Provide the [x, y] coordinate of the cell's center where the given text is located.  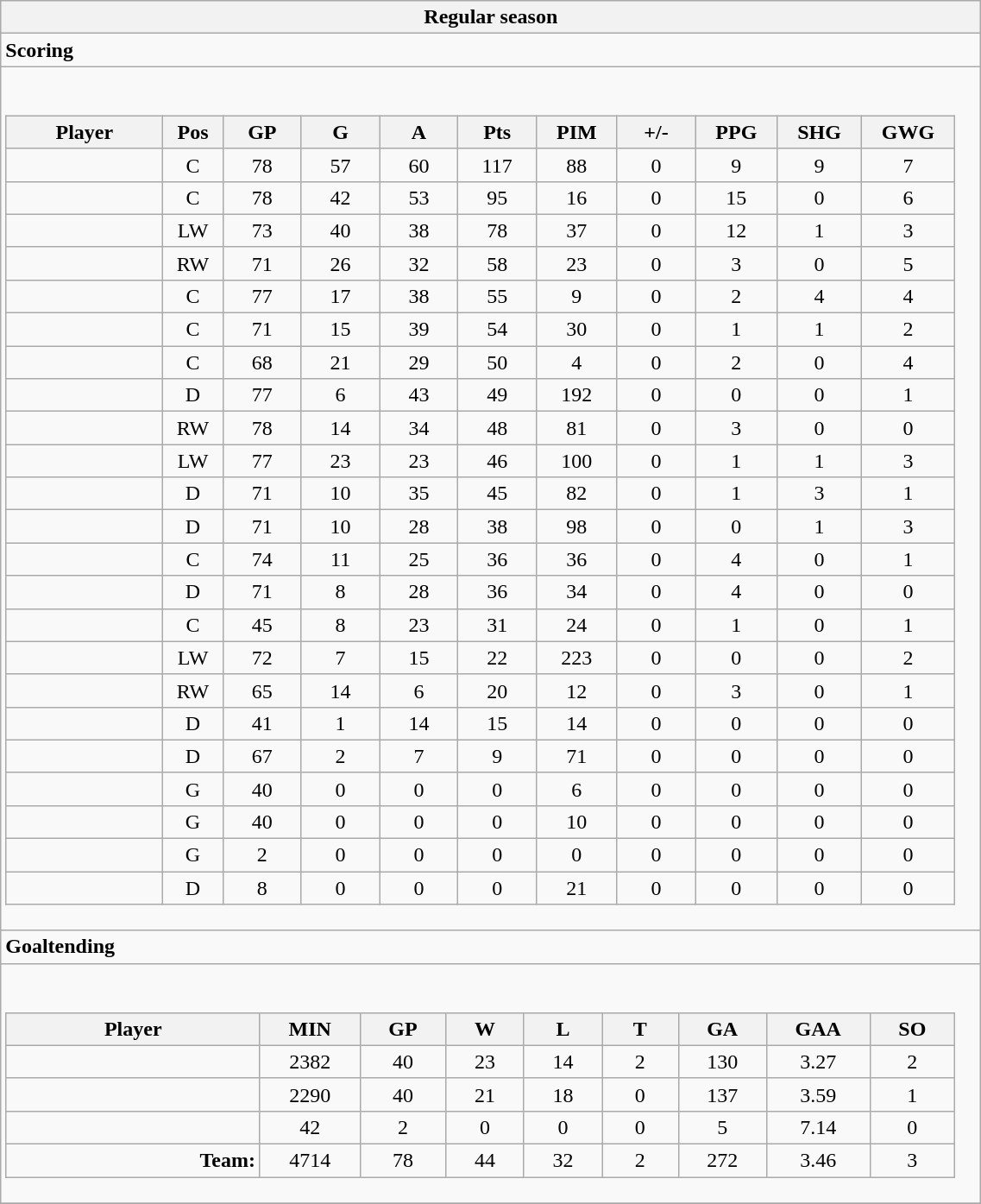
T [640, 1029]
29 [419, 362]
82 [577, 494]
31 [497, 625]
192 [577, 395]
117 [497, 165]
49 [497, 395]
53 [419, 198]
20 [497, 690]
39 [419, 330]
L [563, 1029]
GWG [908, 132]
Regular season [491, 17]
37 [577, 230]
57 [340, 165]
74 [262, 559]
68 [262, 362]
2290 [310, 1094]
Goaltending [491, 947]
26 [340, 263]
W [485, 1029]
55 [497, 296]
4714 [310, 1161]
44 [485, 1161]
72 [262, 658]
137 [722, 1094]
81 [577, 428]
GAA [818, 1029]
25 [419, 559]
67 [262, 756]
Pts [497, 132]
Scoring [491, 50]
3.46 [818, 1161]
Team: [133, 1161]
95 [497, 198]
100 [577, 461]
Player MIN GP W L T GA GAA SO 2382 40 23 14 2 130 3.27 2 2290 40 21 18 0 137 3.59 1 42 2 0 0 0 5 7.14 0 Team: 4714 78 44 32 2 272 3.46 3 [491, 1083]
16 [577, 198]
46 [497, 461]
88 [577, 165]
Pos [193, 132]
130 [722, 1062]
48 [497, 428]
65 [262, 690]
30 [577, 330]
MIN [310, 1029]
7.14 [818, 1127]
272 [722, 1161]
223 [577, 658]
+/- [656, 132]
73 [262, 230]
3.27 [818, 1062]
SO [912, 1029]
PIM [577, 132]
A [419, 132]
22 [497, 658]
18 [563, 1094]
3.59 [818, 1094]
2382 [310, 1062]
58 [497, 263]
SHG [820, 132]
60 [419, 165]
11 [340, 559]
GA [722, 1029]
98 [577, 526]
35 [419, 494]
PPG [737, 132]
24 [577, 625]
50 [497, 362]
43 [419, 395]
17 [340, 296]
41 [262, 723]
54 [497, 330]
